Determine the (X, Y) coordinate at the center of the cell enclosing the given text.  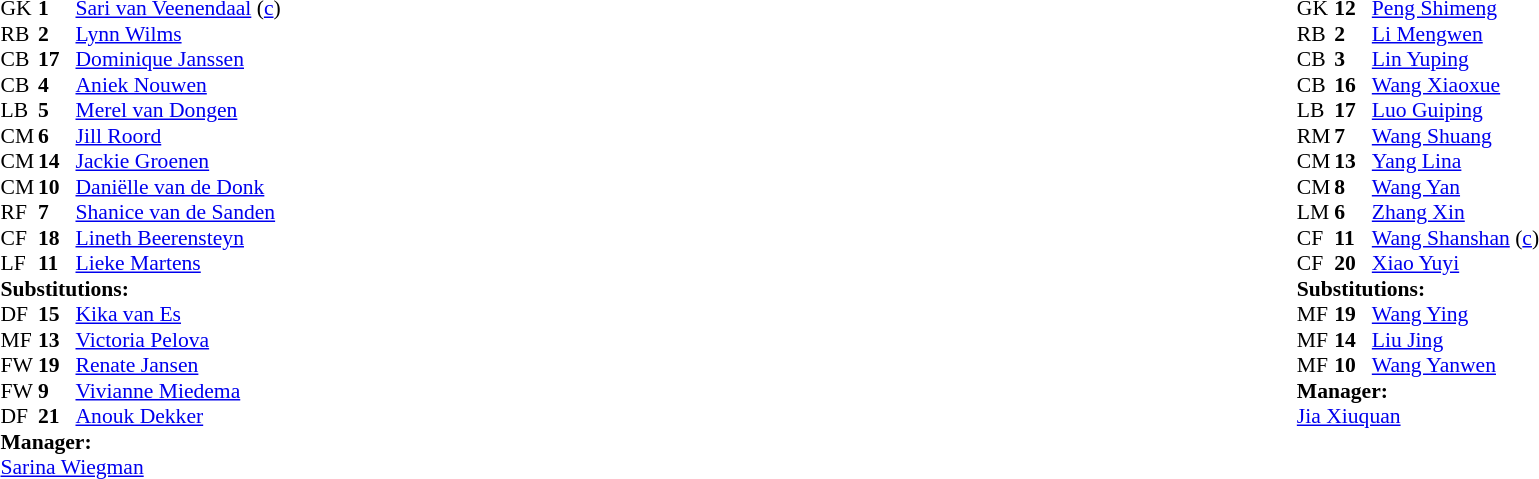
Vivianne Miedema (178, 391)
Wang Yanwen (1456, 365)
RF (19, 213)
Lin Yuping (1456, 59)
18 (57, 238)
Lieke Martens (178, 263)
Merel van Dongen (178, 111)
20 (1353, 263)
Li Mengwen (1456, 34)
Jackie Groenen (178, 161)
LM (1316, 213)
Liu Jing (1456, 340)
Zhang Xin (1456, 213)
RM (1316, 136)
Xiao Yuyi (1456, 263)
Wang Shuang (1456, 136)
Wang Shanshan (c) (1456, 238)
Jill Roord (178, 136)
Renate Jansen (178, 365)
5 (57, 111)
Wang Yan (1456, 187)
Yang Lina (1456, 161)
LF (19, 263)
Wang Xiaoxue (1456, 85)
3 (1353, 59)
9 (57, 391)
Daniëlle van de Donk (178, 187)
Anouk Dekker (178, 417)
4 (57, 85)
Lineth Beerensteyn (178, 238)
Shanice van de Sanden (178, 213)
Luo Guiping (1456, 111)
Victoria Pelova (178, 340)
8 (1353, 187)
Kika van Es (178, 315)
Aniek Nouwen (178, 85)
Jia Xiuquan (1418, 417)
Dominique Janssen (178, 59)
16 (1353, 85)
Lynn Wilms (178, 34)
15 (57, 315)
21 (57, 417)
Wang Ying (1456, 315)
